From the cell containing the given text, extract its center point as [x, y] coordinate. 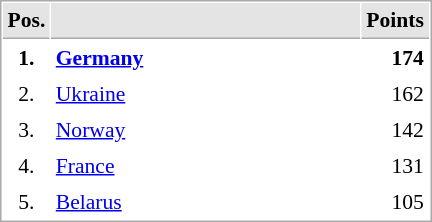
Ukraine [206, 93]
Points [396, 21]
Pos. [26, 21]
4. [26, 165]
5. [26, 201]
162 [396, 93]
131 [396, 165]
3. [26, 129]
1. [26, 57]
Germany [206, 57]
174 [396, 57]
142 [396, 129]
France [206, 165]
Norway [206, 129]
Belarus [206, 201]
105 [396, 201]
2. [26, 93]
